Search for the cell housing the specified text and yield its [X, Y] center coordinate. 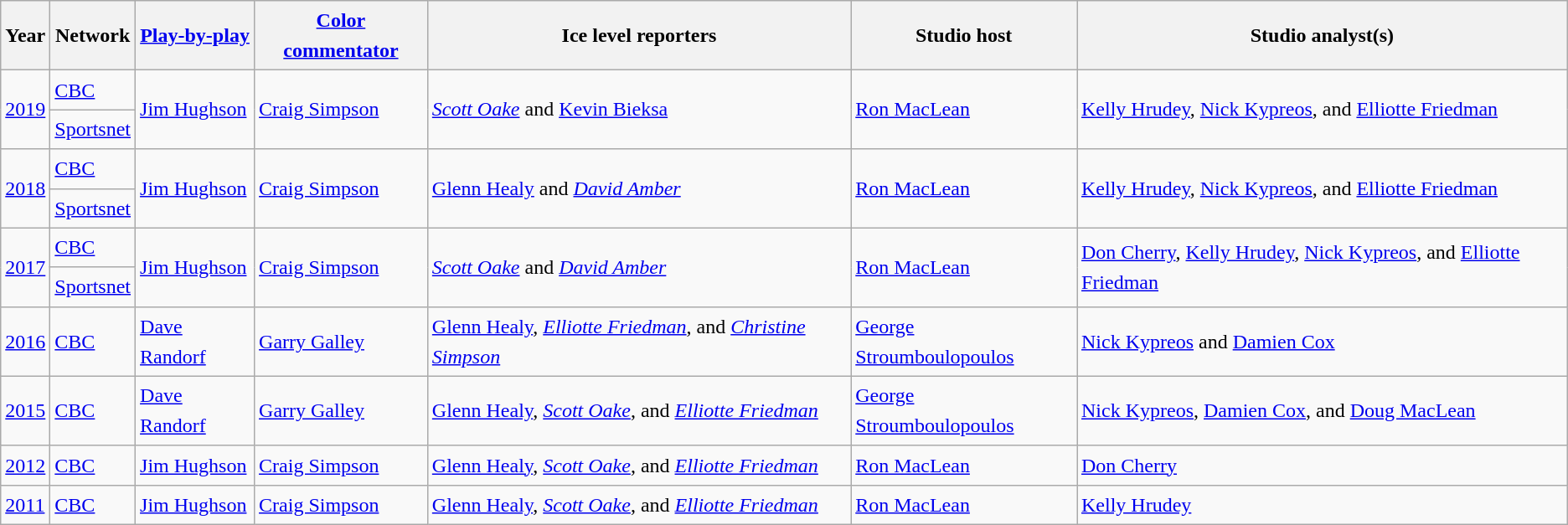
Year [25, 35]
Nick Kypreos and Damien Cox [1323, 342]
Scott Oake and Kevin Bieksa [638, 110]
Nick Kypreos, Damien Cox, and Doug MacLean [1323, 410]
Don Cherry, Kelly Hrudey, Nick Kypreos, and Elliotte Friedman [1323, 267]
2018 [25, 188]
Kelly Hrudey [1323, 504]
Network [93, 35]
2017 [25, 267]
Glenn Healy and David Amber [638, 188]
Studio analyst(s) [1323, 35]
2016 [25, 342]
Don Cherry [1323, 466]
Color commentator [342, 35]
Glenn Healy, Elliotte Friedman, and Christine Simpson [638, 342]
Play-by-play [195, 35]
2015 [25, 410]
2019 [25, 110]
Scott Oake and David Amber [638, 267]
2011 [25, 504]
2012 [25, 466]
Studio host [964, 35]
Ice level reporters [638, 35]
